Output the (x, y) coordinate of the center of the cell containing the given text.  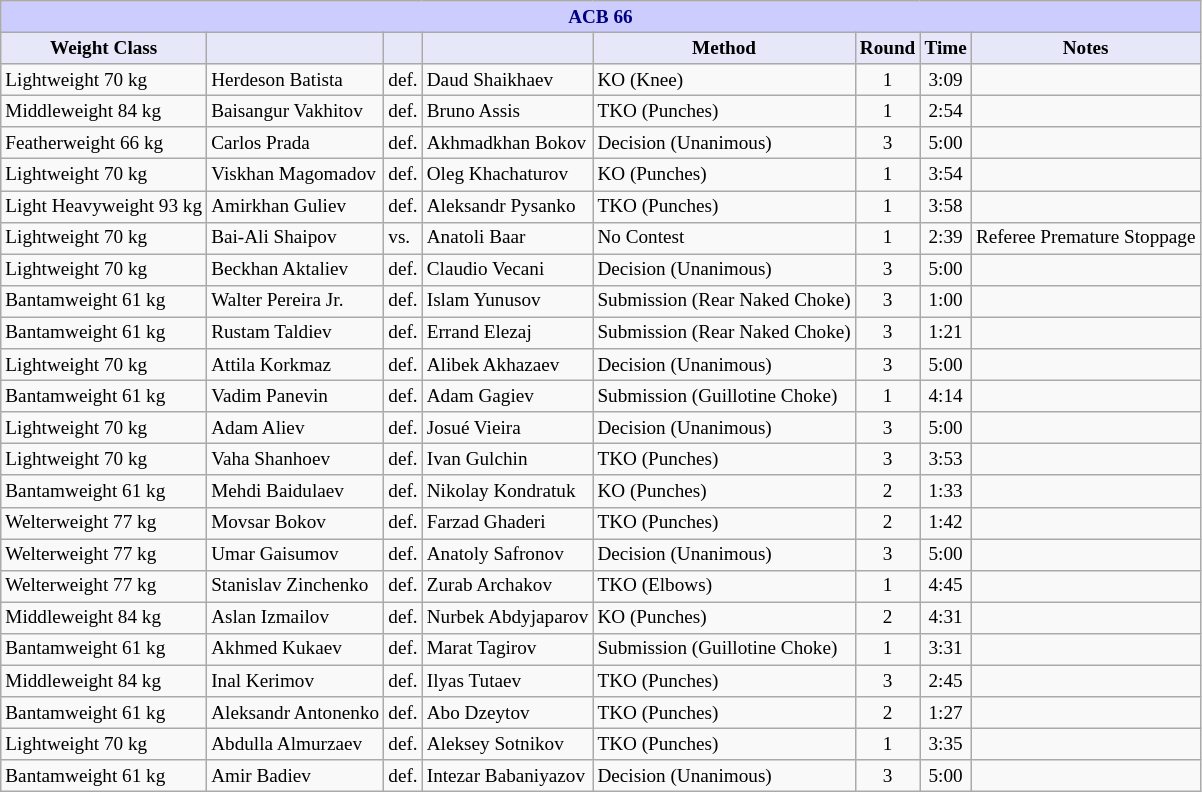
Attila Korkmaz (296, 365)
No Contest (724, 238)
Farzad Ghaderi (508, 523)
1:00 (946, 301)
4:31 (946, 618)
Time (946, 48)
Adam Gagiev (508, 396)
1:27 (946, 713)
Herdeson Batista (296, 80)
Anatoly Safronov (508, 554)
Vadim Panevin (296, 396)
Movsar Bokov (296, 523)
Josué Vieira (508, 428)
Inal Kerimov (296, 681)
TKO (Elbows) (724, 586)
Weight Class (104, 48)
Aleksandr Antonenko (296, 713)
Abo Dzeytov (508, 713)
3:31 (946, 649)
ACB 66 (600, 17)
3:35 (946, 744)
1:33 (946, 491)
Amir Badiev (296, 776)
Anatoli Baar (508, 238)
Zurab Archakov (508, 586)
Islam Yunusov (508, 301)
Nikolay Kondratuk (508, 491)
Mehdi Baidulaev (296, 491)
Bai-Ali Shaipov (296, 238)
Notes (1086, 48)
Adam Aliev (296, 428)
Aleksandr Pysanko (508, 206)
Alibek Akhazaev (508, 365)
Round (888, 48)
Featherweight 66 kg (104, 143)
Aleksey Sotnikov (508, 744)
Abdulla Almurzaev (296, 744)
1:21 (946, 333)
Ivan Gulchin (508, 460)
Claudio Vecani (508, 270)
Stanislav Zinchenko (296, 586)
Nurbek Abdyjaparov (508, 618)
Marat Tagirov (508, 649)
Viskhan Magomadov (296, 175)
2:45 (946, 681)
Carlos Prada (296, 143)
Light Heavyweight 93 kg (104, 206)
Beckhan Aktaliev (296, 270)
Baisangur Vakhitov (296, 111)
Daud Shaikhaev (508, 80)
Umar Gaisumov (296, 554)
Referee Premature Stoppage (1086, 238)
Aslan Izmailov (296, 618)
Intezar Babaniyazov (508, 776)
Errand Elezaj (508, 333)
Akhmadkhan Bokov (508, 143)
Rustam Taldiev (296, 333)
Walter Pereira Jr. (296, 301)
2:39 (946, 238)
3:53 (946, 460)
Bruno Assis (508, 111)
Vaha Shanhoev (296, 460)
vs. (403, 238)
3:09 (946, 80)
1:42 (946, 523)
KO (Knee) (724, 80)
3:58 (946, 206)
2:54 (946, 111)
Amirkhan Guliev (296, 206)
Ilyas Tutaev (508, 681)
4:14 (946, 396)
Method (724, 48)
Oleg Khachaturov (508, 175)
3:54 (946, 175)
4:45 (946, 586)
Akhmed Kukaev (296, 649)
